Capture the cell that displays the provided text and extract its [x, y] central coordinate. 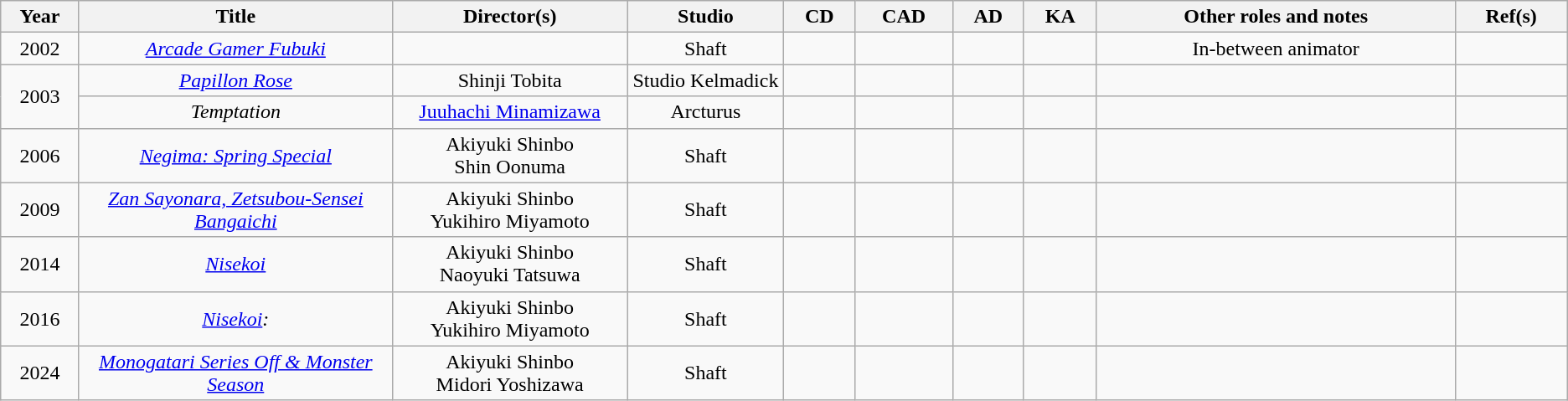
Arcturus [705, 112]
Akiyuki ShinboMidori Yoshizawa [509, 373]
2006 [40, 156]
Akiyuki ShinboShin Oonuma [509, 156]
Nisekoi: [235, 318]
Other roles and notes [1276, 17]
Akiyuki ShinboNaoyuki Tatsuwa [509, 265]
Ref(s) [1511, 17]
Arcade Gamer Fubuki [235, 49]
2002 [40, 49]
CD [819, 17]
In-between animator [1276, 49]
2003 [40, 96]
2016 [40, 318]
CAD [905, 17]
2009 [40, 209]
Papillon Rose [235, 80]
Juuhachi Minamizawa [509, 112]
Negima: Spring Special [235, 156]
Studio Kelmadick [705, 80]
Studio [705, 17]
Director(s) [509, 17]
AD [988, 17]
KA [1060, 17]
Monogatari Series Off & Monster Season [235, 373]
2014 [40, 265]
Temptation [235, 112]
Year [40, 17]
Zan Sayonara, Zetsubou-Sensei Bangaichi [235, 209]
Shinji Tobita [509, 80]
2024 [40, 373]
Title [235, 17]
Nisekoi [235, 265]
